For the text-containing cell, return its midpoint in (x, y) coordinate format. 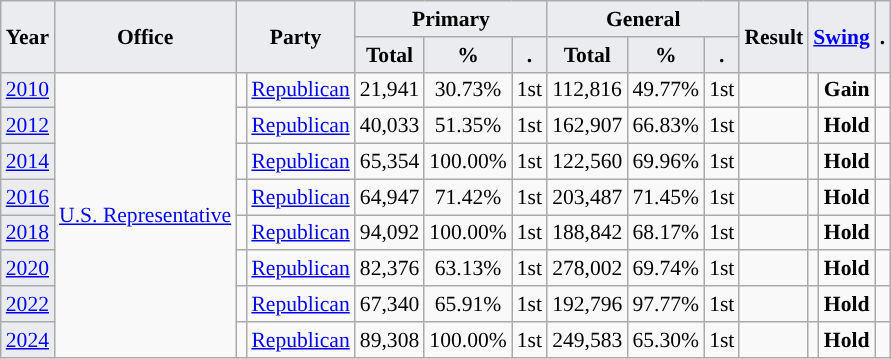
71.42% (468, 197)
65.91% (468, 304)
2024 (28, 340)
2014 (28, 162)
2012 (28, 126)
94,092 (390, 233)
89,308 (390, 340)
69.96% (666, 162)
40,033 (390, 126)
278,002 (587, 269)
Result (774, 36)
63.13% (468, 269)
82,376 (390, 269)
51.35% (468, 126)
U.S. Representative (145, 214)
General (643, 19)
71.45% (666, 197)
188,842 (587, 233)
Office (145, 36)
Swing (842, 36)
67,340 (390, 304)
49.77% (666, 90)
21,941 (390, 90)
68.17% (666, 233)
65,354 (390, 162)
2018 (28, 233)
Primary (451, 19)
97.77% (666, 304)
2020 (28, 269)
192,796 (587, 304)
2016 (28, 197)
30.73% (468, 90)
Gain (847, 90)
2022 (28, 304)
162,907 (587, 126)
65.30% (666, 340)
122,560 (587, 162)
112,816 (587, 90)
66.83% (666, 126)
203,487 (587, 197)
249,583 (587, 340)
64,947 (390, 197)
Year (28, 36)
69.74% (666, 269)
Party (296, 36)
2010 (28, 90)
